Locate the cell with the specified text and output its (X, Y) center coordinate. 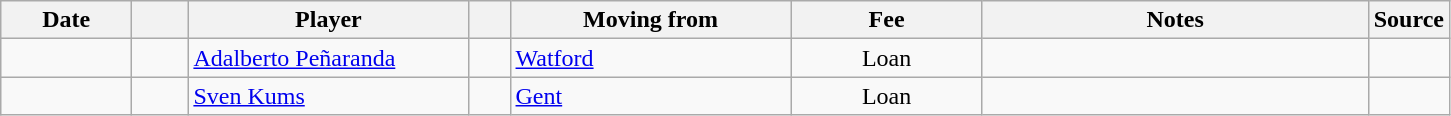
Fee (886, 20)
Gent (650, 96)
Moving from (650, 20)
Date (66, 20)
Adalberto Peñaranda (328, 58)
Source (1408, 20)
Watford (650, 58)
Player (328, 20)
Notes (1175, 20)
Sven Kums (328, 96)
